Pinpoint the cell where the given text exists, returning its (x, y) midpoint coordinate. 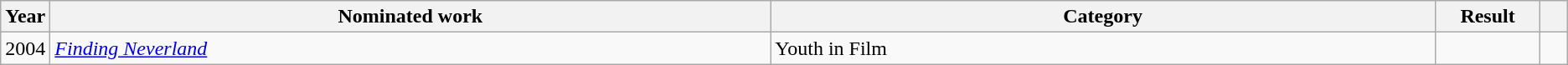
Result (1488, 17)
Youth in Film (1103, 48)
2004 (25, 48)
Nominated work (410, 17)
Category (1103, 17)
Finding Neverland (410, 48)
Year (25, 17)
